Determine the [x, y] coordinate at the center of the cell enclosing the given text.  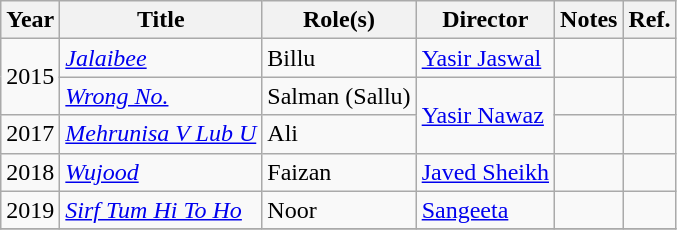
Billu [339, 58]
2019 [30, 210]
Notes [589, 20]
Wrong No. [161, 96]
Year [30, 20]
Yasir Nawaz [485, 115]
Ali [339, 134]
Wujood [161, 172]
Salman (Sallu) [339, 96]
Javed Sheikh [485, 172]
Director [485, 20]
Sangeeta [485, 210]
2017 [30, 134]
Jalaibee [161, 58]
2018 [30, 172]
Noor [339, 210]
Yasir Jaswal [485, 58]
2015 [30, 77]
Role(s) [339, 20]
Title [161, 20]
Mehrunisa V Lub U [161, 134]
Faizan [339, 172]
Sirf Tum Hi To Ho [161, 210]
Ref. [650, 20]
